Find where the given text appears and provide that cell's center as [X, Y] coordinate. 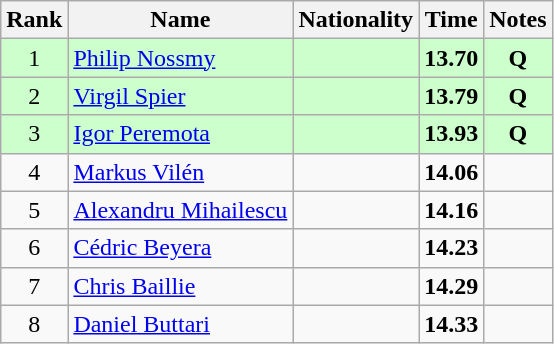
Philip Nossmy [180, 58]
14.06 [452, 172]
6 [34, 248]
2 [34, 96]
Name [180, 20]
3 [34, 134]
14.23 [452, 248]
13.70 [452, 58]
Virgil Spier [180, 96]
Rank [34, 20]
8 [34, 324]
Alexandru Mihailescu [180, 210]
Chris Baillie [180, 286]
5 [34, 210]
Igor Peremota [180, 134]
Nationality [356, 20]
Time [452, 20]
Cédric Beyera [180, 248]
1 [34, 58]
13.93 [452, 134]
13.79 [452, 96]
14.16 [452, 210]
Notes [518, 20]
4 [34, 172]
14.33 [452, 324]
Markus Vilén [180, 172]
14.29 [452, 286]
Daniel Buttari [180, 324]
7 [34, 286]
